Return (x, y) of the center of cell containing provided text 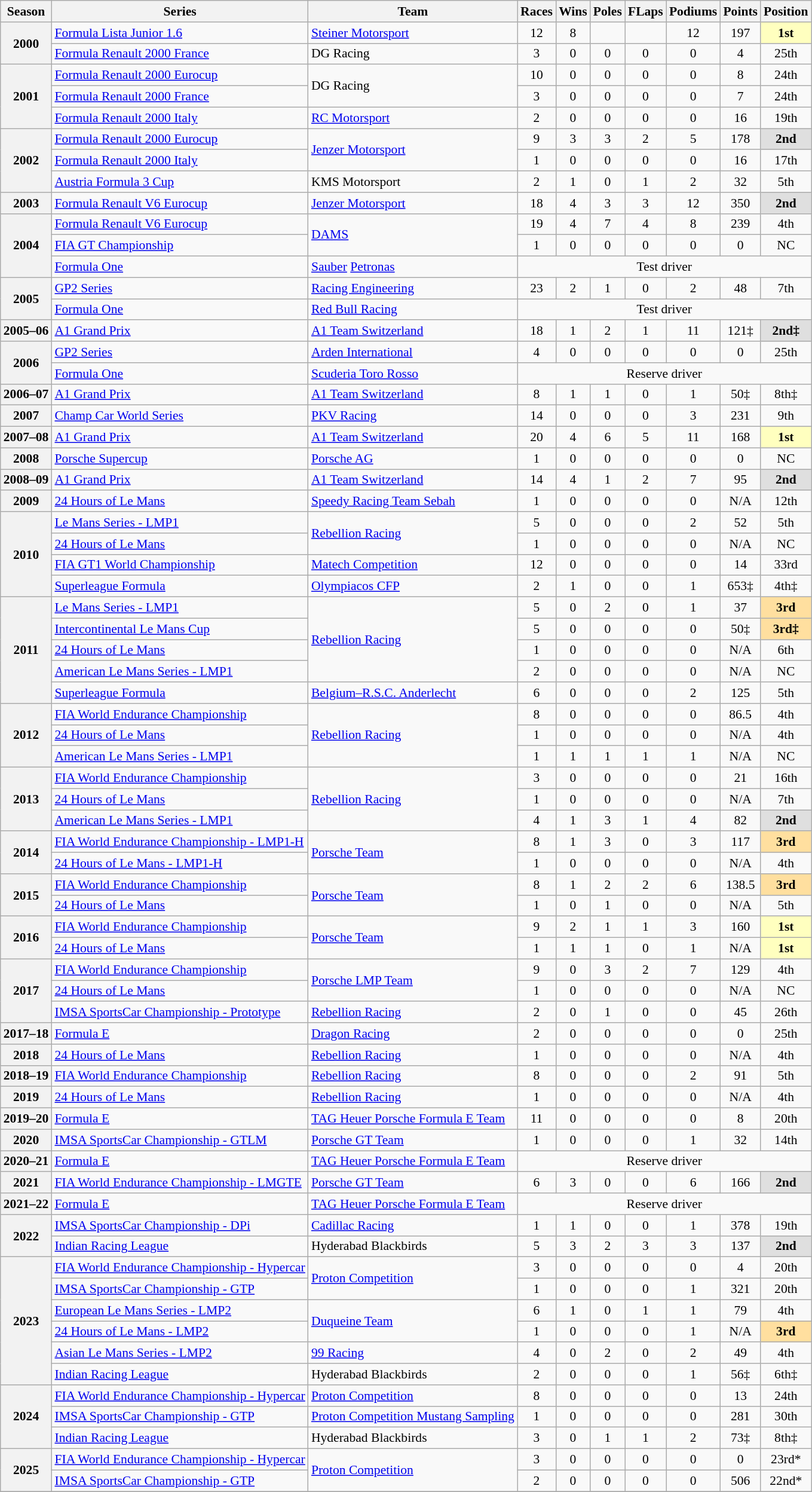
2021 (26, 1183)
3rd‡ (786, 629)
Position (786, 11)
79 (740, 1310)
37 (740, 608)
350 (740, 203)
Porsche AG (413, 458)
2008–09 (26, 480)
129 (740, 970)
Cadillac Racing (413, 1225)
RC Motorsport (413, 118)
2019 (26, 1097)
Poles (608, 11)
82 (740, 821)
231 (740, 416)
22nd* (786, 1481)
2012 (26, 735)
2016 (26, 937)
2018 (26, 1055)
Races (537, 11)
IMSA SportsCar Championship - GTLM (179, 1140)
FIA World Endurance Championship - LMP1-H (179, 842)
281 (740, 1417)
2nd‡ (786, 331)
2007 (26, 416)
2019–20 (26, 1119)
166 (740, 1183)
23rd* (786, 1460)
Duqueine Team (413, 1321)
DAMS (413, 234)
506 (740, 1481)
16th (786, 778)
12th (786, 502)
26th (786, 1013)
Red Bull Racing (413, 310)
21 (740, 778)
24 Hours of Le Mans - LMP1-H (179, 863)
Proton Competition Mustang Sampling (413, 1417)
Points (740, 11)
Porsche Supercup (179, 458)
2008 (26, 458)
Sauber Petronas (413, 267)
99 Racing (413, 1353)
321 (740, 1289)
20 (537, 438)
2001 (26, 97)
2007–08 (26, 438)
378 (740, 1225)
17th (786, 161)
10 (537, 75)
2020 (26, 1140)
138.5 (740, 885)
FIA GT Championship (179, 246)
19 (537, 224)
European Le Mans Series - LMP2 (179, 1310)
2009 (26, 502)
653‡ (740, 586)
2017–18 (26, 1034)
Olympiacos CFP (413, 586)
2025 (26, 1470)
33rd (786, 565)
2018–19 (26, 1076)
2003 (26, 203)
2020–21 (26, 1161)
2005–06 (26, 331)
Speedy Racing Team Sebah (413, 502)
2005 (26, 299)
6th‡ (786, 1374)
117 (740, 842)
Arden International (413, 352)
86.5 (740, 714)
Racing Engineering (413, 288)
30th (786, 1417)
Belgium–R.S.C. Anderlecht (413, 693)
73‡ (740, 1438)
13 (740, 1396)
2000 (26, 43)
24 Hours of Le Mans - LMP2 (179, 1332)
6th (786, 650)
2021–22 (26, 1204)
48 (740, 288)
14th (786, 1140)
168 (740, 438)
4th‡ (786, 586)
Champ Car World Series (179, 416)
FIA GT1 World Championship (179, 565)
Team (413, 11)
2006 (26, 362)
9th (786, 416)
2024 (26, 1417)
23 (537, 288)
239 (740, 224)
2023 (26, 1321)
2017 (26, 991)
Dragon Racing (413, 1034)
Steiner Motorsport (413, 33)
Intercontinental Le Mans Cup (179, 629)
2004 (26, 245)
PKV Racing (413, 416)
2015 (26, 895)
91 (740, 1076)
121‡ (740, 331)
FLaps (645, 11)
45 (740, 1013)
2010 (26, 554)
KMS Motorsport (413, 182)
Wins (573, 11)
52 (740, 522)
2014 (26, 852)
137 (740, 1246)
Scuderia Toro Rosso (413, 374)
178 (740, 139)
2011 (26, 650)
56‡ (740, 1374)
Series (179, 11)
197 (740, 33)
FIA World Endurance Championship - LMGTE (179, 1183)
Season (26, 11)
Podiums (693, 11)
Formula Lista Junior 1.6 (179, 33)
2006–07 (26, 395)
IMSA SportsCar Championship - Prototype (179, 1013)
Porsche LMP Team (413, 980)
95 (740, 480)
2002 (26, 160)
Austria Formula 3 Cup (179, 182)
Matech Competition (413, 565)
49 (740, 1353)
160 (740, 927)
2013 (26, 800)
2022 (26, 1236)
Asian Le Mans Series - LMP2 (179, 1353)
125 (740, 693)
IMSA SportsCar Championship - DPi (179, 1225)
